Return the [x, y] coordinate for the center point of the cell that contains the specified text.  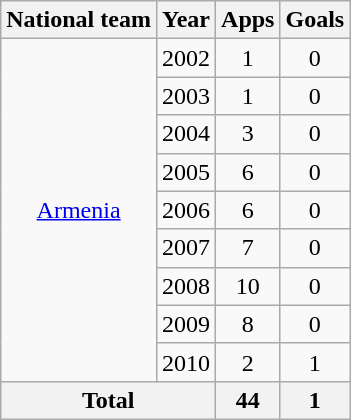
National team [79, 20]
Armenia [79, 210]
Goals [315, 20]
2008 [186, 286]
2003 [186, 96]
2005 [186, 172]
44 [248, 400]
3 [248, 134]
2009 [186, 324]
Total [108, 400]
Year [186, 20]
2007 [186, 248]
Apps [248, 20]
2010 [186, 362]
2004 [186, 134]
2002 [186, 58]
7 [248, 248]
10 [248, 286]
2006 [186, 210]
2 [248, 362]
8 [248, 324]
